Find where the given text appears and provide that cell's center as (X, Y) coordinate. 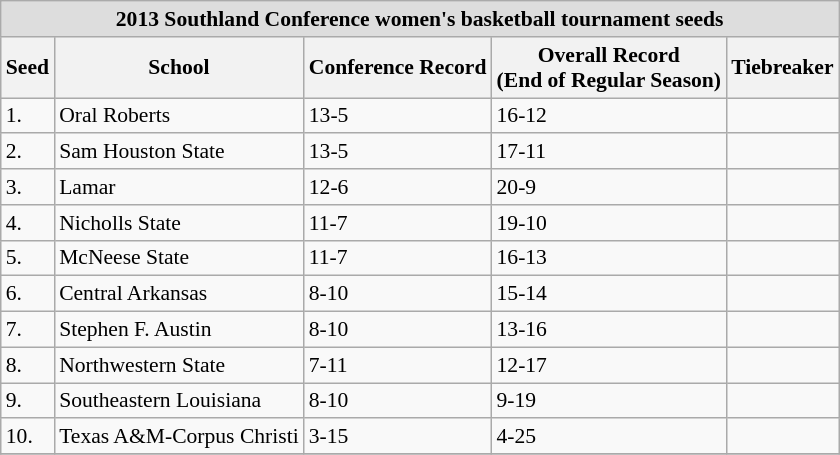
13-16 (608, 330)
16-12 (608, 116)
4-25 (608, 437)
3. (28, 187)
5. (28, 258)
Sam Houston State (179, 152)
12-6 (398, 187)
Stephen F. Austin (179, 330)
Seed (28, 68)
2. (28, 152)
6. (28, 294)
Southeastern Louisiana (179, 401)
20-9 (608, 187)
7-11 (398, 365)
4. (28, 223)
School (179, 68)
3-15 (398, 437)
Northwestern State (179, 365)
Nicholls State (179, 223)
7. (28, 330)
Oral Roberts (179, 116)
2013 Southland Conference women's basketball tournament seeds (420, 19)
19-10 (608, 223)
10. (28, 437)
1. (28, 116)
McNeese State (179, 258)
Lamar (179, 187)
Overall Record (End of Regular Season) (608, 68)
12-17 (608, 365)
Tiebreaker (782, 68)
9-19 (608, 401)
17-11 (608, 152)
Central Arkansas (179, 294)
8. (28, 365)
15-14 (608, 294)
16-13 (608, 258)
Conference Record (398, 68)
Texas A&M-Corpus Christi (179, 437)
9. (28, 401)
